Return the [x, y] coordinate for the center point of the cell that contains the specified text.  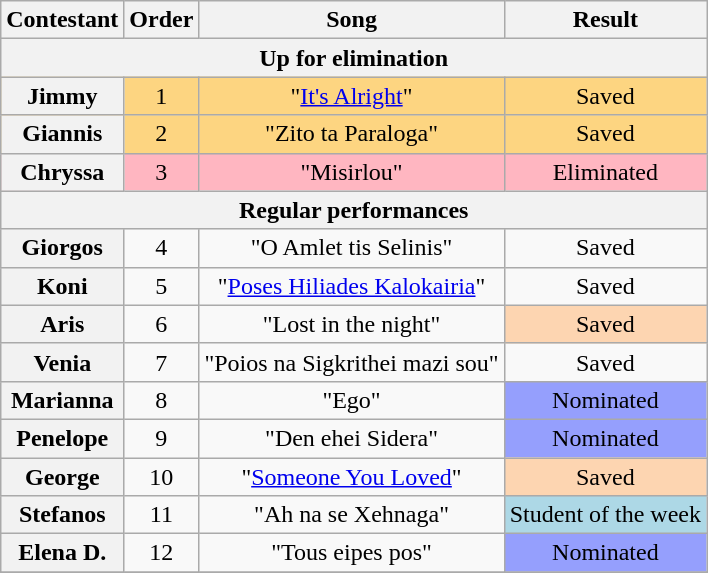
12 [162, 553]
4 [162, 248]
"Zito ta Paraloga" [352, 134]
George [62, 477]
"Ah na se Xehnaga" [352, 515]
9 [162, 438]
Order [162, 20]
"Ego" [352, 400]
Aris [62, 324]
Regular performances [354, 210]
Up for elimination [354, 58]
5 [162, 286]
11 [162, 515]
"Lost in the night" [352, 324]
1 [162, 96]
8 [162, 400]
Elena D. [62, 553]
Song [352, 20]
Student of the week [605, 515]
Venia [62, 362]
Contestant [62, 20]
Giorgos [62, 248]
"Someone You Loved" [352, 477]
2 [162, 134]
Chryssa [62, 172]
"Den ehei Sidera" [352, 438]
Eliminated [605, 172]
Result [605, 20]
"Tous eipes pos" [352, 553]
6 [162, 324]
10 [162, 477]
Penelope [62, 438]
"Misirlou" [352, 172]
"Poses Hiliades Kalokairia" [352, 286]
"O Amlet tis Selinis" [352, 248]
Koni [62, 286]
"Poios na Sigkrithei mazi sou" [352, 362]
3 [162, 172]
Giannis [62, 134]
"It's Alright" [352, 96]
7 [162, 362]
Stefanos [62, 515]
Marianna [62, 400]
Jimmy [62, 96]
